Output the [x, y] coordinate of the center of the cell containing the given text.  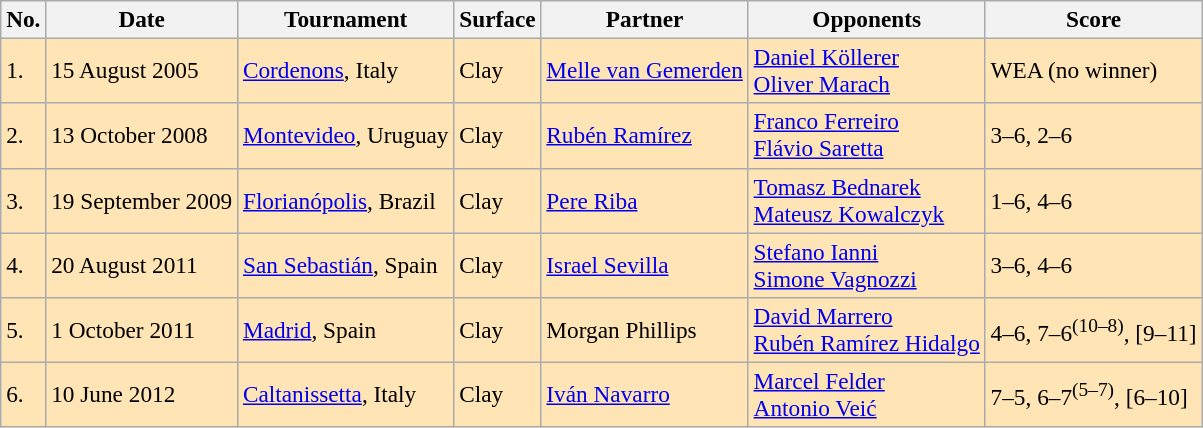
Daniel Köllerer Oliver Marach [866, 70]
Melle van Gemerden [644, 70]
Israel Sevilla [644, 264]
Montevideo, Uruguay [346, 136]
Pere Riba [644, 200]
Tournament [346, 19]
Florianópolis, Brazil [346, 200]
WEA (no winner) [1094, 70]
6. [24, 394]
San Sebastián, Spain [346, 264]
19 September 2009 [142, 200]
13 October 2008 [142, 136]
Score [1094, 19]
1 October 2011 [142, 330]
10 June 2012 [142, 394]
3–6, 2–6 [1094, 136]
Madrid, Spain [346, 330]
Caltanissetta, Italy [346, 394]
7–5, 6–7(5–7), [6–10] [1094, 394]
15 August 2005 [142, 70]
Surface [498, 19]
Opponents [866, 19]
Rubén Ramírez [644, 136]
Marcel Felder Antonio Veić [866, 394]
Date [142, 19]
2. [24, 136]
20 August 2011 [142, 264]
Iván Navarro [644, 394]
3–6, 4–6 [1094, 264]
David Marrero Rubén Ramírez Hidalgo [866, 330]
Franco Ferreiro Flávio Saretta [866, 136]
1. [24, 70]
Cordenons, Italy [346, 70]
5. [24, 330]
Tomasz Bednarek Mateusz Kowalczyk [866, 200]
4. [24, 264]
Stefano Ianni Simone Vagnozzi [866, 264]
4–6, 7–6(10–8), [9–11] [1094, 330]
No. [24, 19]
3. [24, 200]
1–6, 4–6 [1094, 200]
Morgan Phillips [644, 330]
Partner [644, 19]
